Locate the cell with the specified text and output its (x, y) center coordinate. 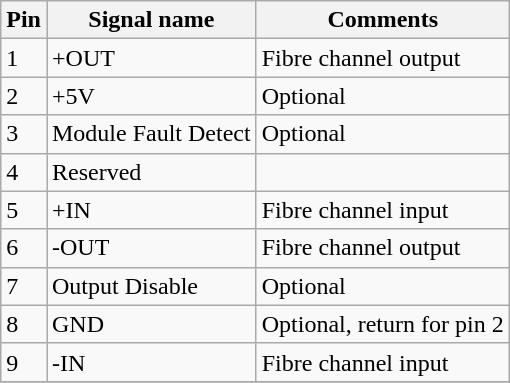
GND (151, 324)
2 (24, 96)
1 (24, 58)
+OUT (151, 58)
+IN (151, 210)
Signal name (151, 20)
-OUT (151, 248)
Module Fault Detect (151, 134)
9 (24, 362)
-IN (151, 362)
6 (24, 248)
Comments (382, 20)
Reserved (151, 172)
Output Disable (151, 286)
8 (24, 324)
4 (24, 172)
+5V (151, 96)
3 (24, 134)
5 (24, 210)
Optional, return for pin 2 (382, 324)
Pin (24, 20)
7 (24, 286)
